For the text-containing cell, return its midpoint in (X, Y) coordinate format. 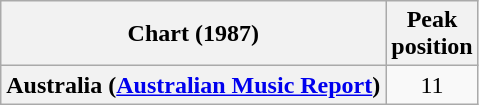
11 (432, 85)
Australia (Australian Music Report) (194, 85)
Peakposition (432, 34)
Chart (1987) (194, 34)
